Provide the [x, y] coordinate of the cell's center where the given text is located.  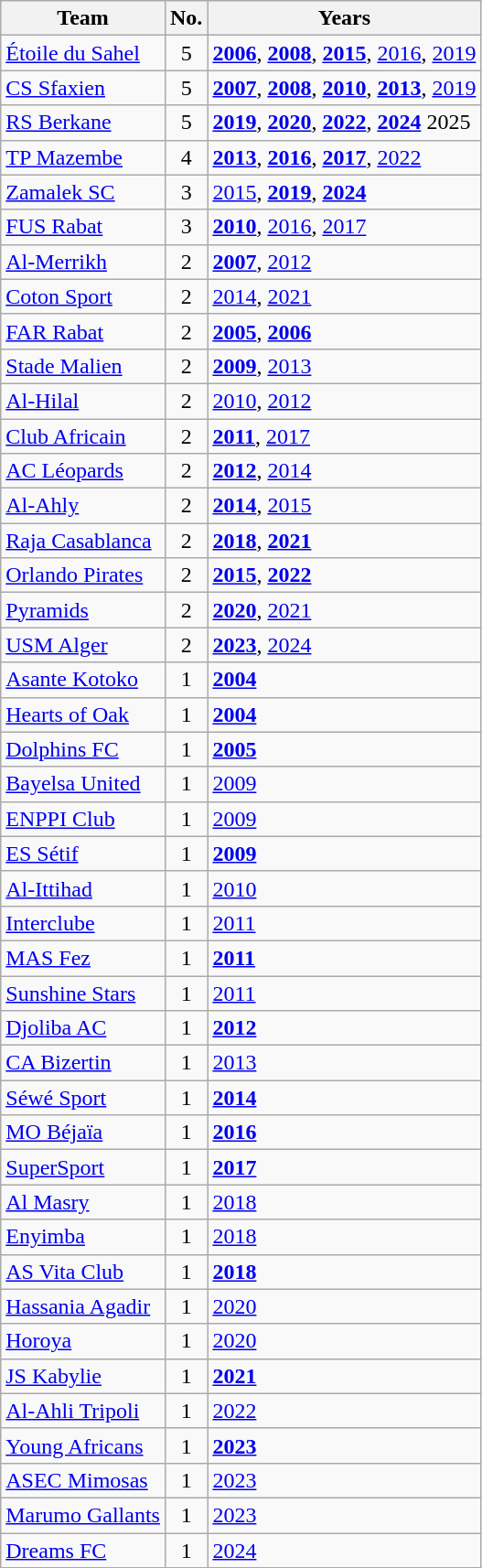
Enyimba [83, 1237]
2010, 2012 [344, 401]
2014, 2021 [344, 296]
Years [344, 18]
Zamalek SC [83, 192]
2006, 2008, 2015, 2016, 2019 [344, 53]
Club Africain [83, 436]
AC Léopards [83, 471]
AS Vita Club [83, 1272]
2009, 2013 [344, 366]
Orlando Pirates [83, 575]
CA Bizertin [83, 1063]
2005 [344, 749]
No. [186, 18]
Dreams FC [83, 1551]
2015, 2022 [344, 575]
Al-Hilal [83, 401]
Team [83, 18]
SuperSport [83, 1167]
2014 [344, 1098]
Séwé Sport [83, 1098]
Pyramids [83, 610]
Asante Kotoko [83, 680]
TP Mazembe [83, 157]
CS Sfaxien [83, 88]
2015, 2019, 2024 [344, 192]
MO Béjaïa [83, 1133]
FAR Rabat [83, 331]
Bayelsa United [83, 784]
Djoliba AC [83, 1028]
ES Sétif [83, 854]
2020, 2021 [344, 610]
2007, 2012 [344, 262]
Sunshine Stars [83, 993]
USM Alger [83, 645]
Étoile du Sahel [83, 53]
Coton Sport [83, 296]
2017 [344, 1167]
Al-Ahly [83, 506]
Dolphins FC [83, 749]
Hassania Agadir [83, 1306]
RS Berkane [83, 123]
2012 [344, 1028]
JS Kabylie [83, 1376]
Hearts of Oak [83, 714]
2005, 2006 [344, 331]
2007, 2008, 2010, 2013, 2019 [344, 88]
2014, 2015 [344, 506]
Al-Ittihad [83, 888]
ASEC Mimosas [83, 1480]
Al Masry [83, 1202]
4 [186, 157]
Al-Ahli Tripoli [83, 1411]
2013, 2016, 2017, 2022 [344, 157]
2011, 2017 [344, 436]
2018, 2021 [344, 541]
MAS Fez [83, 958]
2012, 2014 [344, 471]
2010 [344, 888]
Marumo Gallants [83, 1515]
2016 [344, 1133]
Stade Malien [83, 366]
Interclube [83, 923]
Al-Merrikh [83, 262]
2023, 2024 [344, 645]
2024 [344, 1551]
Horoya [83, 1341]
2021 [344, 1376]
FUS Rabat [83, 227]
2010, 2016, 2017 [344, 227]
Young Africans [83, 1445]
2019, 2020, 2022, 2024 2025 [344, 123]
2022 [344, 1411]
Raja Casablanca [83, 541]
2013 [344, 1063]
ENPPI Club [83, 819]
